From the cell containing the given text, extract its center point as (x, y) coordinate. 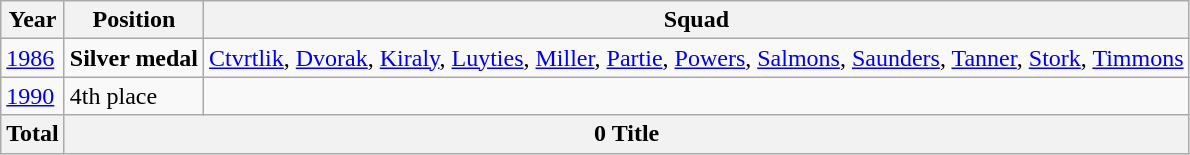
1986 (33, 58)
Squad (697, 20)
Year (33, 20)
0 Title (626, 134)
Ctvrtlik, Dvorak, Kiraly, Luyties, Miller, Partie, Powers, Salmons, Saunders, Tanner, Stork, Timmons (697, 58)
Total (33, 134)
4th place (134, 96)
Silver medal (134, 58)
1990 (33, 96)
Position (134, 20)
